Return (X, Y) of the center of cell containing provided text 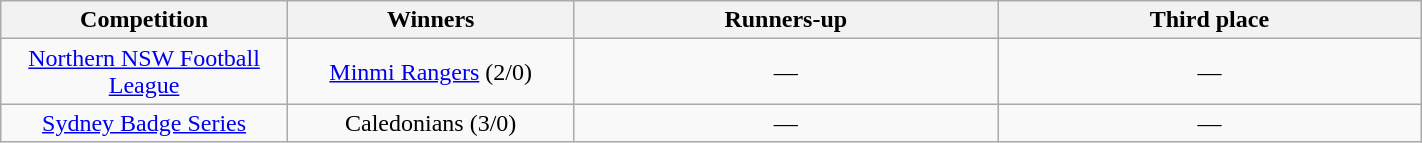
Runners-up (786, 20)
Minmi Rangers (2/0) (430, 72)
Caledonians (3/0) (430, 123)
Sydney Badge Series (144, 123)
Third place (1210, 20)
Northern NSW Football League (144, 72)
Winners (430, 20)
Competition (144, 20)
